Locate the cell with the specified text and output its (X, Y) center coordinate. 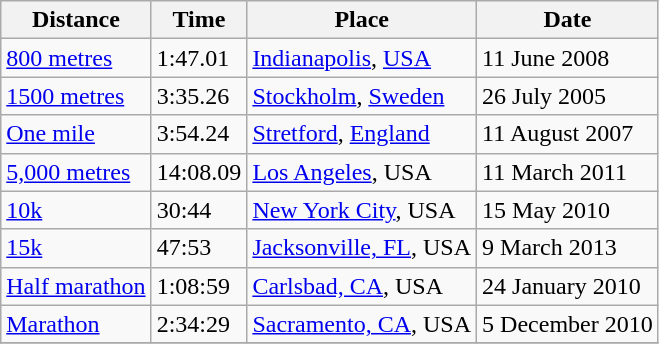
5 December 2010 (568, 324)
800 metres (76, 58)
1:08:59 (199, 286)
Distance (76, 20)
Los Angeles, USA (362, 172)
Stretford, England (362, 134)
One mile (76, 134)
24 January 2010 (568, 286)
Half marathon (76, 286)
26 July 2005 (568, 96)
New York City, USA (362, 210)
Carlsbad, CA, USA (362, 286)
Date (568, 20)
9 March 2013 (568, 248)
10k (76, 210)
11 August 2007 (568, 134)
15k (76, 248)
14:08.09 (199, 172)
3:54.24 (199, 134)
1500 metres (76, 96)
Marathon (76, 324)
47:53 (199, 248)
15 May 2010 (568, 210)
11 March 2011 (568, 172)
5,000 metres (76, 172)
Stockholm, Sweden (362, 96)
Place (362, 20)
11 June 2008 (568, 58)
1:47.01 (199, 58)
Jacksonville, FL, USA (362, 248)
30:44 (199, 210)
2:34:29 (199, 324)
Sacramento, CA, USA (362, 324)
Indianapolis, USA (362, 58)
Time (199, 20)
3:35.26 (199, 96)
